Pinpoint the cell where the given text exists, returning its [X, Y] midpoint coordinate. 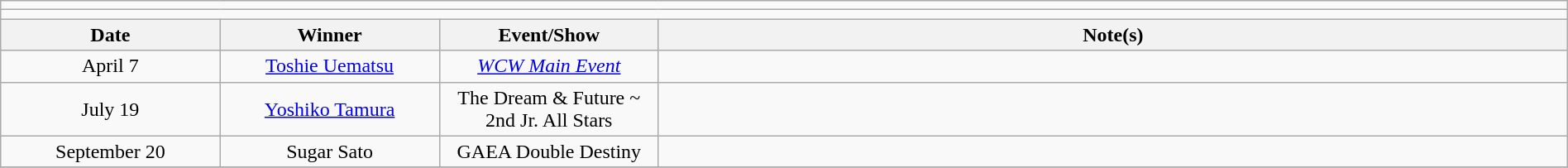
WCW Main Event [549, 66]
September 20 [111, 151]
Sugar Sato [329, 151]
GAEA Double Destiny [549, 151]
July 19 [111, 109]
Event/Show [549, 35]
April 7 [111, 66]
Note(s) [1113, 35]
Winner [329, 35]
The Dream & Future ~ 2nd Jr. All Stars [549, 109]
Yoshiko Tamura [329, 109]
Toshie Uematsu [329, 66]
Date [111, 35]
